Output the (x, y) coordinate of the center of the cell containing the given text.  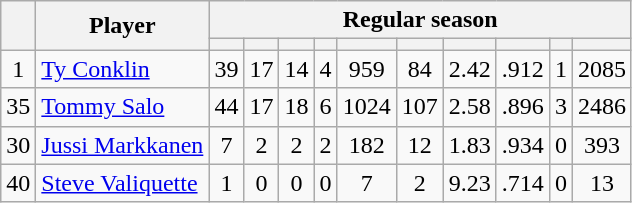
44 (226, 107)
1.83 (470, 145)
6 (326, 107)
4 (326, 69)
959 (366, 69)
.934 (522, 145)
Player (122, 26)
35 (18, 107)
Ty Conklin (122, 69)
Regular season (420, 20)
.896 (522, 107)
Tommy Salo (122, 107)
.912 (522, 69)
2486 (602, 107)
84 (420, 69)
9.23 (470, 183)
18 (296, 107)
Jussi Markkanen (122, 145)
2.42 (470, 69)
13 (602, 183)
182 (366, 145)
39 (226, 69)
40 (18, 183)
2085 (602, 69)
2.58 (470, 107)
14 (296, 69)
Steve Valiquette (122, 183)
12 (420, 145)
3 (560, 107)
393 (602, 145)
107 (420, 107)
30 (18, 145)
.714 (522, 183)
1024 (366, 107)
